From the cell containing the given text, extract its center point as (x, y) coordinate. 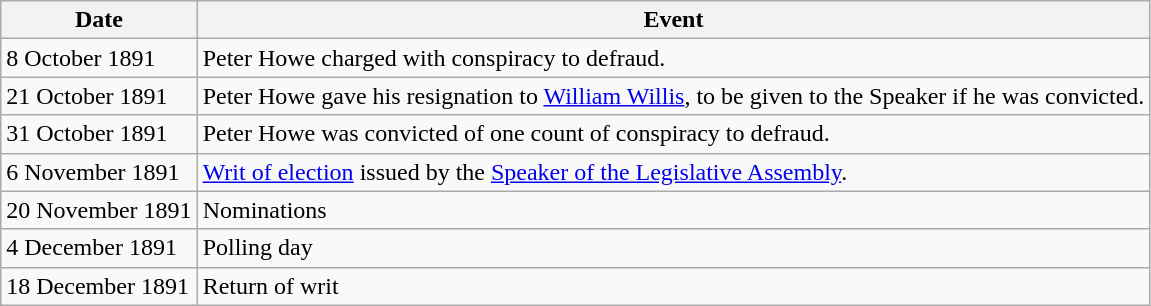
Writ of election issued by the Speaker of the Legislative Assembly. (674, 172)
Peter Howe was convicted of one count of conspiracy to defraud. (674, 134)
4 December 1891 (99, 248)
20 November 1891 (99, 210)
6 November 1891 (99, 172)
Peter Howe charged with conspiracy to defraud. (674, 58)
8 October 1891 (99, 58)
21 October 1891 (99, 96)
Peter Howe gave his resignation to William Willis, to be given to the Speaker if he was convicted. (674, 96)
Polling day (674, 248)
31 October 1891 (99, 134)
Date (99, 20)
18 December 1891 (99, 286)
Event (674, 20)
Return of writ (674, 286)
Nominations (674, 210)
